Provide the [X, Y] coordinate of the cell's center where the given text is located.  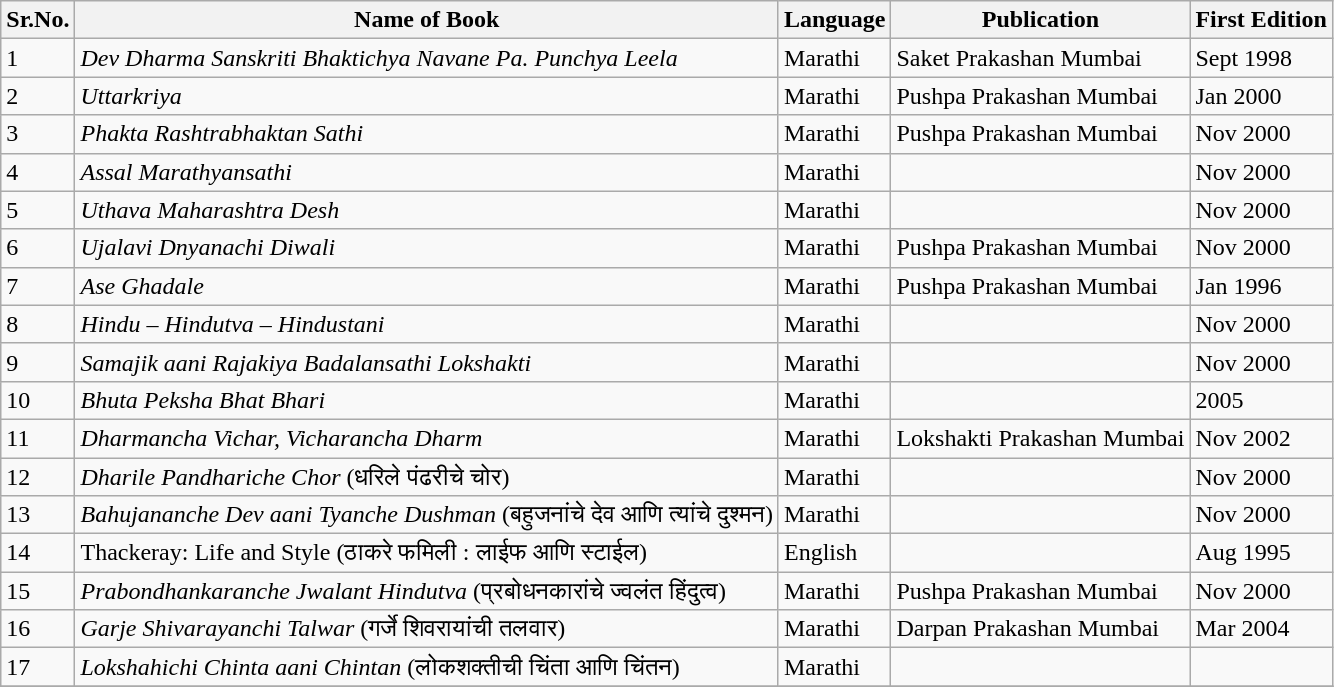
14 [38, 553]
Publication [1040, 20]
11 [38, 438]
Assal Marathyansathi [427, 172]
Saket Prakashan Mumbai [1040, 58]
Sr.No. [38, 20]
Uthava Maharashtra Desh [427, 210]
Ase Ghadale [427, 286]
Dev Dharma Sanskriti Bhaktichya Navane Pa. Punchya Leela [427, 58]
13 [38, 515]
Bhuta Peksha Bhat Bhari [427, 400]
Nov 2002 [1261, 438]
Sept 1998 [1261, 58]
Garje Shivarayanchi Talwar (गर्जे शिवरायांची तलवार) [427, 629]
2005 [1261, 400]
Dharile Pandhariche Chor (धरिले पंढरीचे चोर) [427, 477]
Phakta Rashtrabhaktan Sathi [427, 134]
Language [834, 20]
Samajik aani Rajakiya Badalansathi Lokshakti [427, 362]
2 [38, 96]
Darpan Prakashan Mumbai [1040, 629]
15 [38, 591]
8 [38, 324]
5 [38, 210]
Hindu – Hindutva – Hindustani [427, 324]
Ujalavi Dnyanachi Diwali [427, 248]
Uttarkriya [427, 96]
4 [38, 172]
10 [38, 400]
Lokshakti Prakashan Mumbai [1040, 438]
Prabondhankaranche Jwalant Hindutva (प्रबोधनकारांचे ज्वलंत हिंदुत्व) [427, 591]
12 [38, 477]
Name of Book [427, 20]
Dharmancha Vichar, Vicharancha Dharm [427, 438]
7 [38, 286]
Mar 2004 [1261, 629]
English [834, 553]
Thackeray: Life and Style (ठाकरे फमिली : लाईफ आणि स्टाईल) [427, 553]
Bahujananche Dev aani Tyanche Dushman (बहुजनांचे देव आणि त्यांचे दुश्मन) [427, 515]
17 [38, 667]
1 [38, 58]
3 [38, 134]
Jan 2000 [1261, 96]
9 [38, 362]
Aug 1995 [1261, 553]
Lokshahichi Chinta aani Chintan (लोकशक्तीची चिंता आणि चिंतन) [427, 667]
Jan 1996 [1261, 286]
First Edition [1261, 20]
16 [38, 629]
6 [38, 248]
